Capture the cell that displays the provided text and extract its (X, Y) central coordinate. 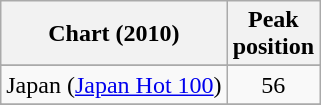
Peakposition (273, 34)
Chart (2010) (114, 34)
Japan (Japan Hot 100) (114, 85)
56 (273, 85)
